Capture the cell that displays the provided text and extract its [x, y] central coordinate. 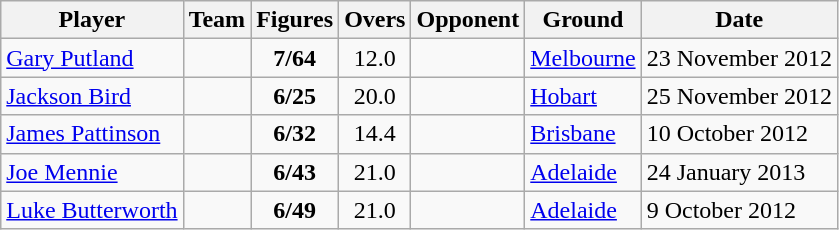
Ground [583, 20]
24 January 2013 [739, 172]
Brisbane [583, 134]
Overs [375, 20]
Date [739, 20]
James Pattinson [92, 134]
Luke Butterworth [92, 210]
14.4 [375, 134]
23 November 2012 [739, 58]
20.0 [375, 96]
6/49 [295, 210]
Figures [295, 20]
9 October 2012 [739, 210]
Melbourne [583, 58]
7/64 [295, 58]
Player [92, 20]
Jackson Bird [92, 96]
Joe Mennie [92, 172]
6/32 [295, 134]
Hobart [583, 96]
Gary Putland [92, 58]
Opponent [468, 20]
12.0 [375, 58]
25 November 2012 [739, 96]
10 October 2012 [739, 134]
Team [217, 20]
6/43 [295, 172]
6/25 [295, 96]
